Return the [X, Y] coordinate for the center point of the cell that contains the specified text.  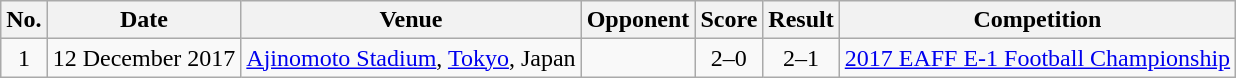
1 [24, 58]
Score [729, 20]
Result [801, 20]
2–0 [729, 58]
Competition [1037, 20]
Opponent [638, 20]
12 December 2017 [144, 58]
2–1 [801, 58]
Date [144, 20]
No. [24, 20]
Ajinomoto Stadium, Tokyo, Japan [411, 58]
2017 EAFF E-1 Football Championship [1037, 58]
Venue [411, 20]
